Capture the cell that displays the provided text and extract its (x, y) central coordinate. 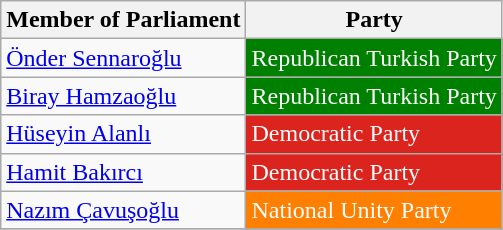
Hüseyin Alanlı (124, 134)
National Unity Party (374, 210)
Hamit Bakırcı (124, 172)
Önder Sennaroğlu (124, 58)
Nazım Çavuşoğlu (124, 210)
Biray Hamzaoğlu (124, 96)
Party (374, 20)
Member of Parliament (124, 20)
